Search for the cell housing the specified text and yield its [X, Y] center coordinate. 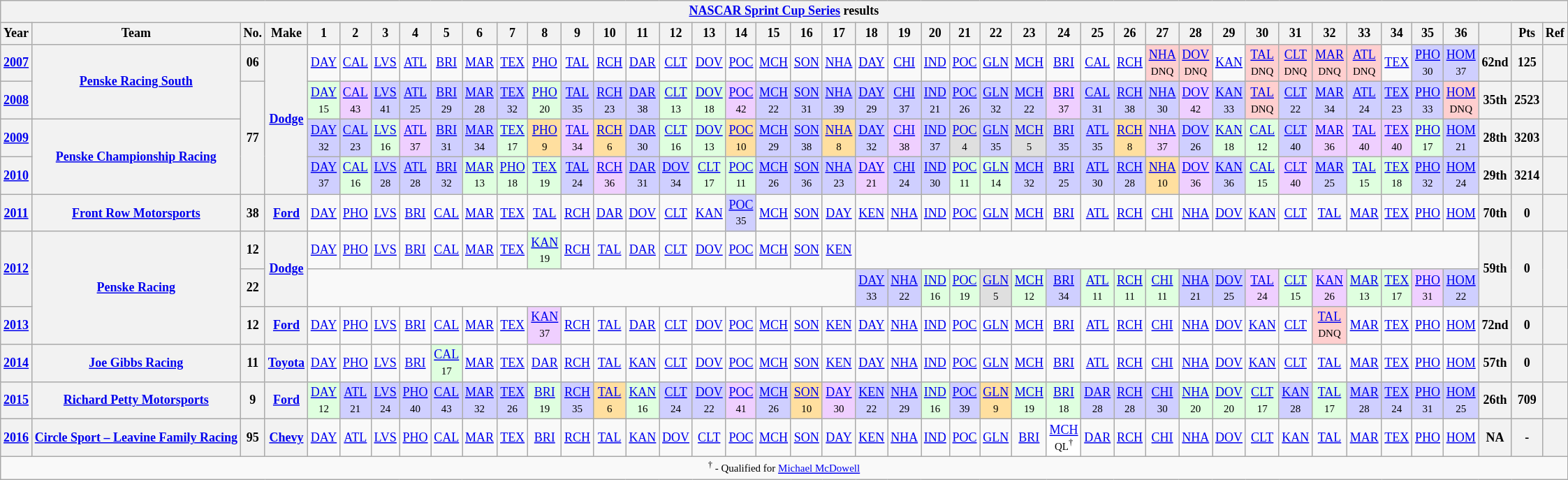
IND30 [935, 175]
2016 [17, 438]
TAL40 [1364, 138]
CAL17 [447, 363]
KAN28 [1296, 400]
NHADNQ [1162, 63]
GLN5 [996, 288]
POC10 [741, 138]
NHA30 [1162, 101]
GLN32 [996, 101]
SON10 [806, 400]
4 [415, 34]
Richard Petty Motorsports [135, 400]
BRI19 [545, 400]
Penske Racing South [135, 81]
TEX23 [1397, 101]
TAL15 [1364, 175]
BRI31 [447, 138]
TEX18 [1397, 175]
CHI37 [904, 101]
2 [355, 34]
DAY37 [323, 175]
DOVDNQ [1196, 63]
13 [709, 34]
HOM25 [1461, 400]
MAR36 [1330, 138]
Team [135, 34]
ATL35 [1098, 138]
POC19 [965, 288]
PHO30 [1428, 63]
2010 [17, 175]
Front Row Motorsports [135, 213]
DAR31 [643, 175]
DOV26 [1196, 138]
RCH6 [609, 138]
38 [253, 213]
BRI29 [447, 101]
ATL24 [1364, 101]
MCHQL† [1064, 438]
BRI25 [1064, 175]
PHO33 [1428, 101]
NA [1495, 438]
DAR30 [643, 138]
CLTDNQ [1296, 63]
CHI24 [904, 175]
RCH38 [1130, 101]
POC39 [965, 400]
TEX26 [513, 400]
TAL6 [609, 400]
Penske Championship Racing [135, 157]
MARDNQ [1330, 63]
MCH29 [774, 138]
ATL37 [415, 138]
BRI18 [1064, 400]
36 [1461, 34]
2009 [17, 138]
KAN36 [1229, 175]
DOV18 [709, 101]
HOM37 [1461, 63]
2011 [17, 213]
Joe Gibbs Racing [135, 363]
ATL25 [415, 101]
DOV20 [1229, 400]
KAN19 [545, 250]
KAN18 [1229, 138]
DOV34 [676, 175]
KAN37 [545, 326]
CLT22 [1296, 101]
MCH32 [1030, 175]
TEX40 [1397, 138]
16 [806, 34]
DOV13 [709, 138]
3214 [1527, 175]
SON38 [806, 138]
POC26 [965, 101]
TAL34 [578, 138]
† - Qualified for Michael McDowell [784, 468]
SON36 [806, 175]
KAN26 [1330, 288]
3 [386, 34]
ATL30 [1098, 175]
29 [1229, 34]
DAY30 [839, 400]
17 [839, 34]
CAL15 [1262, 175]
HOM21 [1461, 138]
ATL28 [415, 175]
20 [935, 34]
19 [904, 34]
31 [1296, 34]
2523 [1527, 101]
NHA10 [1162, 175]
28 [1196, 34]
CHI38 [904, 138]
DOV42 [1196, 101]
BRI35 [1064, 138]
LVS16 [386, 138]
8 [545, 34]
33 [1364, 34]
2014 [17, 363]
72nd [1495, 326]
CLT15 [1296, 288]
TAL35 [578, 101]
KEN22 [872, 400]
125 [1527, 63]
DOV36 [1196, 175]
PHO32 [1428, 175]
Pts [1527, 34]
ATL21 [355, 400]
BRI34 [1064, 288]
14 [741, 34]
62nd [1495, 63]
LVS28 [386, 175]
34 [1397, 34]
77 [253, 138]
MAR25 [1330, 175]
7 [513, 34]
POC4 [965, 138]
59th [1495, 268]
TAL17 [1330, 400]
32 [1330, 34]
TEX24 [1397, 400]
57th [1495, 363]
No. [253, 34]
NHA37 [1162, 138]
BRI37 [1064, 101]
LVS24 [386, 400]
NASCAR Sprint Cup Series results [784, 11]
DOV25 [1229, 288]
SON31 [806, 101]
21 [965, 34]
DOV22 [709, 400]
IND37 [935, 138]
25 [1098, 34]
06 [253, 63]
ATL11 [1098, 288]
HOM24 [1461, 175]
RCH35 [578, 400]
DAY29 [872, 101]
DAR38 [643, 101]
DAY12 [323, 400]
MCH19 [1030, 400]
2007 [17, 63]
Circle Sport – Leavine Family Racing [135, 438]
30 [1262, 34]
6 [480, 34]
GLN14 [996, 175]
70th [1495, 213]
RCH36 [609, 175]
GLN9 [996, 400]
2008 [17, 101]
CAL31 [1098, 101]
CLT13 [676, 101]
- [1527, 438]
35 [1428, 34]
24 [1064, 34]
PHO20 [545, 101]
CHI30 [1162, 400]
NHA20 [1196, 400]
Year [17, 34]
2012 [17, 268]
709 [1527, 400]
GLN35 [996, 138]
PHO18 [513, 175]
KAN33 [1229, 101]
RCH8 [1130, 138]
1 [323, 34]
35th [1495, 101]
NHA23 [839, 175]
27 [1162, 34]
CHI11 [1162, 288]
POC41 [741, 400]
TEX19 [545, 175]
26 [1130, 34]
NHA22 [904, 288]
18 [872, 34]
BRI32 [447, 175]
Chevy [286, 438]
Make [286, 34]
ATLDNQ [1364, 63]
POC35 [741, 213]
POC42 [741, 101]
23 [1030, 34]
10 [609, 34]
Penske Racing [135, 288]
28th [1495, 138]
29th [1495, 175]
MCH12 [1030, 288]
PHO17 [1428, 138]
IND21 [935, 101]
CAL16 [355, 175]
DAR28 [1098, 400]
HOM22 [1461, 288]
RCH23 [609, 101]
26th [1495, 400]
PHO40 [415, 400]
15 [774, 34]
Ref [1555, 34]
HOMDNQ [1461, 101]
MAR32 [480, 400]
DAY15 [323, 101]
Toyota [286, 363]
TEX32 [513, 101]
CLT16 [676, 138]
MCH5 [1030, 138]
RCH11 [1130, 288]
LVS41 [386, 101]
5 [447, 34]
CLT24 [676, 400]
2015 [17, 400]
KAN16 [643, 400]
PHO9 [545, 138]
3203 [1527, 138]
CAL23 [355, 138]
NHA21 [1196, 288]
NHA39 [839, 101]
NHA29 [904, 400]
CAL12 [1262, 138]
DAY33 [872, 288]
95 [253, 438]
2013 [17, 326]
NHA8 [839, 138]
DAY21 [872, 175]
